Extract the [x, y] coordinate from the center of the cell holding the provided text.  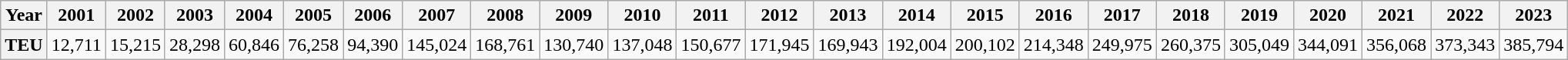
344,091 [1327, 45]
192,004 [916, 45]
200,102 [985, 45]
2005 [314, 15]
12,711 [76, 45]
2011 [711, 15]
94,390 [373, 45]
145,024 [437, 45]
2008 [505, 15]
260,375 [1190, 45]
249,975 [1122, 45]
2023 [1533, 15]
76,258 [314, 45]
373,343 [1466, 45]
2020 [1327, 15]
2021 [1396, 15]
150,677 [711, 45]
2010 [642, 15]
2003 [194, 15]
2017 [1122, 15]
169,943 [848, 45]
385,794 [1533, 45]
214,348 [1053, 45]
2009 [574, 15]
2007 [437, 15]
137,048 [642, 45]
15,215 [135, 45]
2002 [135, 15]
305,049 [1259, 45]
2001 [76, 15]
130,740 [574, 45]
2016 [1053, 15]
2018 [1190, 15]
60,846 [254, 45]
TEU [24, 45]
2015 [985, 15]
2014 [916, 15]
171,945 [779, 45]
Year [24, 15]
2006 [373, 15]
168,761 [505, 45]
356,068 [1396, 45]
2012 [779, 15]
2013 [848, 15]
2022 [1466, 15]
2004 [254, 15]
2019 [1259, 15]
28,298 [194, 45]
